Extract the [x, y] coordinate from the center of the cell holding the provided text.  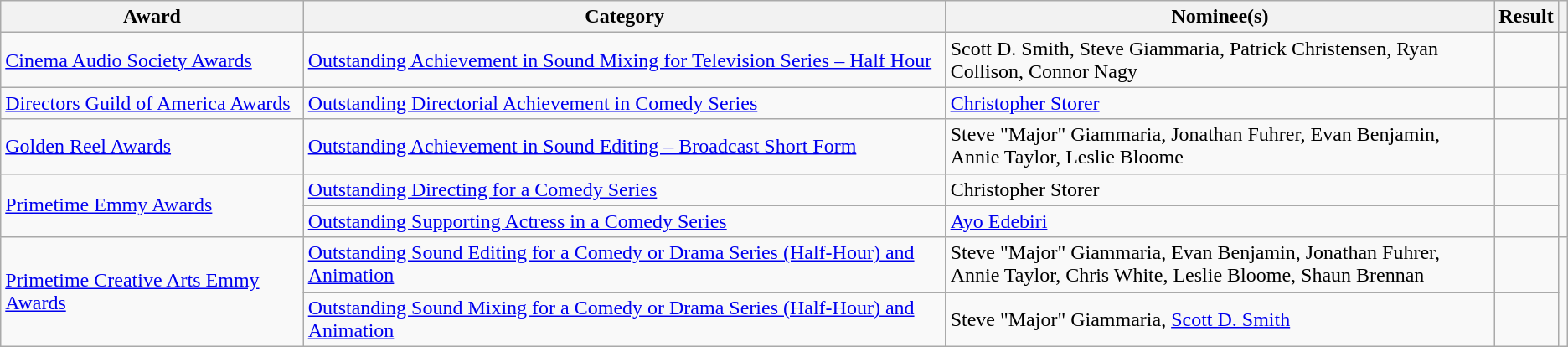
Result [1526, 17]
Ayo Edebiri [1220, 221]
Outstanding Achievement in Sound Editing – Broadcast Short Form [625, 146]
Steve "Major" Giammaria, Evan Benjamin, Jonathan Fuhrer, Annie Taylor, Chris White, Leslie Bloome, Shaun Brennan [1220, 265]
Category [625, 17]
Steve "Major" Giammaria, Jonathan Fuhrer, Evan Benjamin, Annie Taylor, Leslie Bloome [1220, 146]
Outstanding Achievement in Sound Mixing for Television Series – Half Hour [625, 60]
Outstanding Sound Editing for a Comedy or Drama Series (Half-Hour) and Animation [625, 265]
Award [152, 17]
Outstanding Supporting Actress in a Comedy Series [625, 221]
Scott D. Smith, Steve Giammaria, Patrick Christensen, Ryan Collison, Connor Nagy [1220, 60]
Outstanding Directorial Achievement in Comedy Series [625, 103]
Primetime Creative Arts Emmy Awards [152, 292]
Outstanding Sound Mixing for a Comedy or Drama Series (Half-Hour) and Animation [625, 319]
Nominee(s) [1220, 17]
Outstanding Directing for a Comedy Series [625, 189]
Cinema Audio Society Awards [152, 60]
Directors Guild of America Awards [152, 103]
Golden Reel Awards [152, 146]
Primetime Emmy Awards [152, 205]
Steve "Major" Giammaria, Scott D. Smith [1220, 319]
